Determine the [X, Y] coordinate at the center of the cell enclosing the given text.  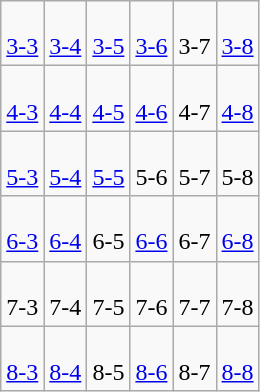
8-5 [108, 358]
8-3 [22, 358]
7-5 [108, 294]
4-7 [194, 98]
3-4 [66, 34]
4-8 [238, 98]
3-8 [238, 34]
5-4 [66, 164]
3-3 [22, 34]
5-6 [152, 164]
7-4 [66, 294]
6-7 [194, 228]
6-6 [152, 228]
5-7 [194, 164]
3-7 [194, 34]
7-8 [238, 294]
7-3 [22, 294]
4-6 [152, 98]
4-3 [22, 98]
7-7 [194, 294]
5-8 [238, 164]
8-6 [152, 358]
4-4 [66, 98]
7-6 [152, 294]
8-8 [238, 358]
6-4 [66, 228]
5-3 [22, 164]
3-5 [108, 34]
6-3 [22, 228]
3-6 [152, 34]
8-4 [66, 358]
5-5 [108, 164]
4-5 [108, 98]
6-8 [238, 228]
6-5 [108, 228]
8-7 [194, 358]
